Provide the [X, Y] coordinate of the cell's center where the given text is located.  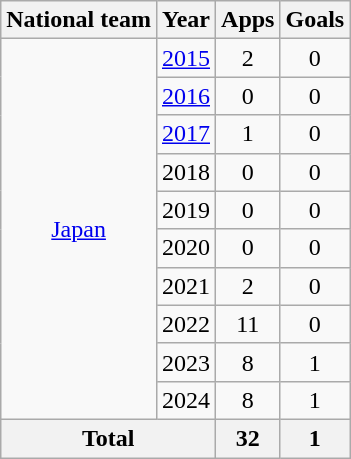
2020 [186, 248]
11 [248, 324]
2021 [186, 286]
2024 [186, 400]
2022 [186, 324]
2017 [186, 134]
2016 [186, 96]
Goals [315, 20]
Apps [248, 20]
2023 [186, 362]
2015 [186, 58]
Total [108, 438]
National team [79, 20]
2019 [186, 210]
2018 [186, 172]
Year [186, 20]
Japan [79, 230]
32 [248, 438]
